Pinpoint the cell where the given text exists, returning its (x, y) midpoint coordinate. 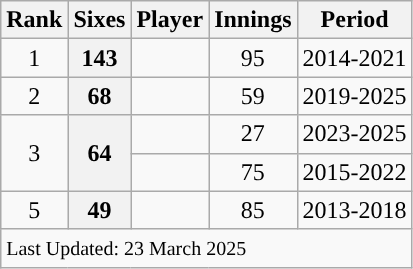
64 (100, 153)
Player (170, 20)
2 (34, 96)
75 (253, 172)
3 (34, 153)
68 (100, 96)
59 (253, 96)
2013-2018 (354, 210)
1 (34, 58)
5 (34, 210)
85 (253, 210)
Period (354, 20)
95 (253, 58)
2023-2025 (354, 134)
Rank (34, 20)
143 (100, 58)
2019-2025 (354, 96)
Innings (253, 20)
2014-2021 (354, 58)
2015-2022 (354, 172)
49 (100, 210)
Sixes (100, 20)
27 (253, 134)
Last Updated: 23 March 2025 (206, 248)
